Pinpoint the cell where the given text exists, returning its [X, Y] midpoint coordinate. 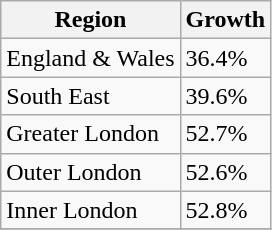
Growth [226, 20]
Greater London [90, 134]
Region [90, 20]
52.7% [226, 134]
39.6% [226, 96]
Inner London [90, 210]
52.6% [226, 172]
South East [90, 96]
36.4% [226, 58]
England & Wales [90, 58]
52.8% [226, 210]
Outer London [90, 172]
